Return the [X, Y] coordinate for the center point of the cell that contains the specified text.  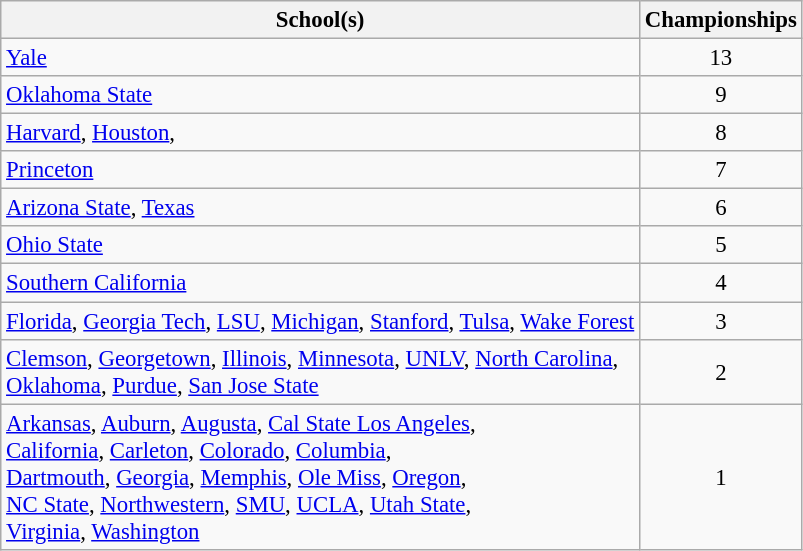
Yale [320, 58]
Southern California [320, 283]
4 [722, 283]
Ohio State [320, 245]
Arizona State, Texas [320, 208]
1 [722, 477]
13 [722, 58]
8 [722, 133]
Championships [722, 20]
5 [722, 245]
Clemson, Georgetown, Illinois, Minnesota, UNLV, North Carolina,Oklahoma, Purdue, San Jose State [320, 372]
Princeton [320, 170]
Florida, Georgia Tech, LSU, Michigan, Stanford, Tulsa, Wake Forest [320, 321]
School(s) [320, 20]
7 [722, 170]
3 [722, 321]
9 [722, 95]
Oklahoma State [320, 95]
Harvard, Houston, [320, 133]
6 [722, 208]
2 [722, 372]
